Determine the [x, y] coordinate at the center of the cell enclosing the given text.  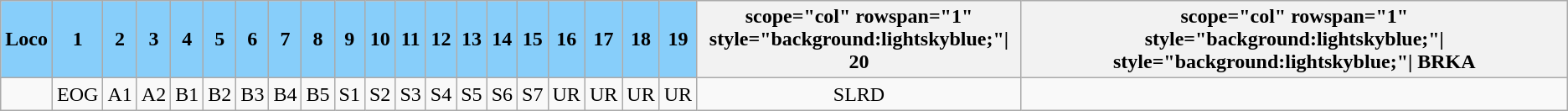
19 [678, 40]
5 [219, 40]
3 [153, 40]
S3 [410, 94]
B4 [285, 94]
S6 [502, 94]
15 [533, 40]
6 [253, 40]
18 [641, 40]
10 [379, 40]
EOG [77, 94]
1 [77, 40]
14 [502, 40]
S7 [533, 94]
17 [603, 40]
B2 [219, 94]
13 [472, 40]
4 [188, 40]
B5 [318, 94]
scope="col" rowspan="1"style="background:lightskyblue;"| 20 [859, 40]
8 [318, 40]
12 [441, 40]
2 [120, 40]
scope="col" rowspan="1"style="background:lightskyblue;"| style="background:lightskyblue;"| BRKA [1294, 40]
S4 [441, 94]
9 [349, 40]
SLRD [859, 94]
Loco [27, 40]
A1 [120, 94]
16 [566, 40]
B3 [253, 94]
S5 [472, 94]
A2 [153, 94]
B1 [188, 94]
7 [285, 40]
S2 [379, 94]
S1 [349, 94]
11 [410, 40]
